Scan for the cell matching the given text and deliver its (x, y) coordinate at center. 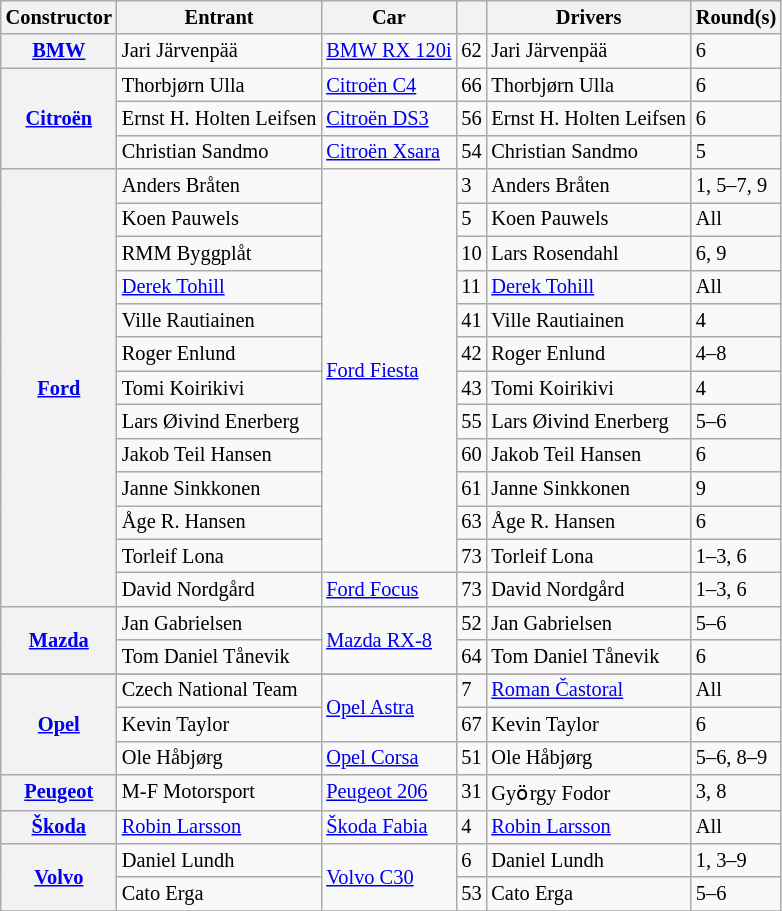
Peugeot 206 (388, 792)
53 (471, 894)
52 (471, 623)
Volvo C30 (388, 876)
Gyӧrgy Fodor (588, 792)
61 (471, 489)
51 (471, 758)
Ford Focus (388, 589)
Roman Častoral (588, 690)
67 (471, 724)
Volvo (59, 876)
3 (471, 186)
Citroën DS3 (388, 118)
Škoda Fabia (388, 827)
Škoda (59, 827)
Mazda RX-8 (388, 640)
Citroën Xsara (388, 152)
Round(s) (736, 17)
1, 5–7, 9 (736, 186)
RMM Byggplåt (219, 253)
62 (471, 51)
41 (471, 320)
11 (471, 287)
Car (388, 17)
1, 3–9 (736, 860)
3, 8 (736, 792)
Ford (59, 388)
64 (471, 657)
7 (471, 690)
10 (471, 253)
42 (471, 354)
Lars Rosendahl (588, 253)
Ford Fiesta (388, 371)
9 (736, 489)
Peugeot (59, 792)
63 (471, 522)
66 (471, 85)
BMW RX 120i (388, 51)
Constructor (59, 17)
Entrant (219, 17)
BMW (59, 51)
Citroën C4 (388, 85)
Opel Corsa (388, 758)
Mazda (59, 640)
43 (471, 388)
54 (471, 152)
Drivers (588, 17)
60 (471, 455)
31 (471, 792)
5–6, 8–9 (736, 758)
6, 9 (736, 253)
Opel (59, 724)
56 (471, 118)
55 (471, 421)
Czech National Team (219, 690)
Citroën (59, 118)
4–8 (736, 354)
Opel Astra (388, 706)
M-F Motorsport (219, 792)
